Return the (X, Y) coordinate for the center point of the cell that contains the specified text.  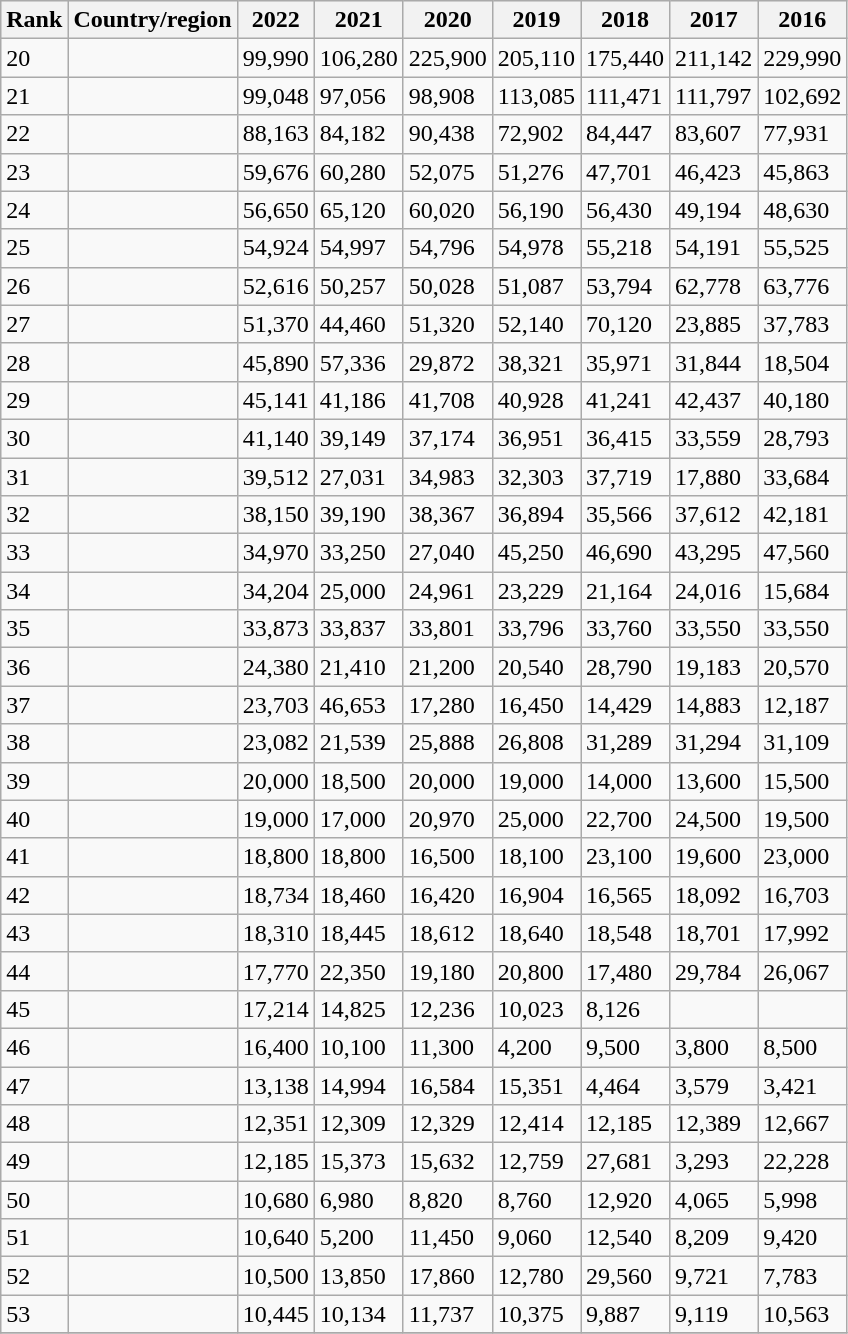
15,632 (448, 1162)
23 (34, 172)
4,065 (714, 1200)
111,471 (624, 96)
28 (34, 362)
25 (34, 248)
31,109 (802, 743)
45 (34, 1009)
9,887 (624, 1314)
12,780 (536, 1276)
37,783 (802, 324)
27,040 (448, 553)
8,820 (448, 1200)
51,370 (276, 324)
8,126 (624, 1009)
63,776 (802, 286)
56,430 (624, 210)
18,092 (714, 895)
12,309 (358, 1124)
33,250 (358, 553)
50,257 (358, 286)
14,825 (358, 1009)
14,883 (714, 705)
46,423 (714, 172)
40,180 (802, 400)
2016 (802, 20)
54,924 (276, 248)
12,236 (448, 1009)
52,616 (276, 286)
22,228 (802, 1162)
9,500 (624, 1047)
20,800 (536, 971)
47,560 (802, 553)
45,141 (276, 400)
45,863 (802, 172)
10,445 (276, 1314)
22,700 (624, 819)
7,783 (802, 1276)
36,415 (624, 438)
99,048 (276, 96)
17,480 (624, 971)
8,209 (714, 1238)
23,229 (536, 591)
55,525 (802, 248)
30 (34, 438)
50,028 (448, 286)
38,367 (448, 515)
20,570 (802, 667)
29,784 (714, 971)
3,579 (714, 1085)
33,684 (802, 477)
50 (34, 1200)
17,880 (714, 477)
12,329 (448, 1124)
8,500 (802, 1047)
3,421 (802, 1085)
18,504 (802, 362)
14,994 (358, 1085)
31,289 (624, 743)
56,650 (276, 210)
38 (34, 743)
19,600 (714, 857)
102,692 (802, 96)
229,990 (802, 58)
59,676 (276, 172)
12,351 (276, 1124)
84,447 (624, 134)
12,187 (802, 705)
9,721 (714, 1276)
57,336 (358, 362)
60,280 (358, 172)
22,350 (358, 971)
113,085 (536, 96)
13,600 (714, 781)
18,100 (536, 857)
33 (34, 553)
21,164 (624, 591)
19,180 (448, 971)
83,607 (714, 134)
23,000 (802, 857)
14,000 (624, 781)
225,900 (448, 58)
37,174 (448, 438)
26 (34, 286)
17,214 (276, 1009)
4,200 (536, 1047)
33,837 (358, 629)
34,983 (448, 477)
41,241 (624, 400)
5,998 (802, 1200)
77,931 (802, 134)
33,559 (714, 438)
17,992 (802, 933)
42,437 (714, 400)
48 (34, 1124)
51 (34, 1238)
47,701 (624, 172)
12,667 (802, 1124)
39,149 (358, 438)
10,100 (358, 1047)
19,183 (714, 667)
15,500 (802, 781)
21,410 (358, 667)
2021 (358, 20)
37,612 (714, 515)
14,429 (624, 705)
106,280 (358, 58)
49 (34, 1162)
31 (34, 477)
23,885 (714, 324)
99,990 (276, 58)
24,961 (448, 591)
26,067 (802, 971)
29,872 (448, 362)
18,500 (358, 781)
8,760 (536, 1200)
17,770 (276, 971)
37 (34, 705)
18,701 (714, 933)
9,420 (802, 1238)
54,796 (448, 248)
15,373 (358, 1162)
3,800 (714, 1047)
11,737 (448, 1314)
29,560 (624, 1276)
34 (34, 591)
23,100 (624, 857)
11,300 (448, 1047)
41,140 (276, 438)
53 (34, 1314)
18,548 (624, 933)
88,163 (276, 134)
52,140 (536, 324)
54,997 (358, 248)
26,808 (536, 743)
42,181 (802, 515)
32,303 (536, 477)
33,801 (448, 629)
5,200 (358, 1238)
25,888 (448, 743)
2020 (448, 20)
24,500 (714, 819)
17,000 (358, 819)
16,703 (802, 895)
39,190 (358, 515)
18,612 (448, 933)
60,020 (448, 210)
24 (34, 210)
10,023 (536, 1009)
16,420 (448, 895)
12,389 (714, 1124)
24,380 (276, 667)
45,890 (276, 362)
15,351 (536, 1085)
27 (34, 324)
2022 (276, 20)
12,759 (536, 1162)
17,280 (448, 705)
28,793 (802, 438)
33,760 (624, 629)
13,850 (358, 1276)
9,119 (714, 1314)
49,194 (714, 210)
98,908 (448, 96)
70,120 (624, 324)
10,640 (276, 1238)
2019 (536, 20)
211,142 (714, 58)
52 (34, 1276)
9,060 (536, 1238)
23,703 (276, 705)
54,191 (714, 248)
27,031 (358, 477)
21 (34, 96)
34,970 (276, 553)
33,796 (536, 629)
23,082 (276, 743)
10,134 (358, 1314)
41 (34, 857)
40 (34, 819)
36 (34, 667)
36,894 (536, 515)
37,719 (624, 477)
10,375 (536, 1314)
111,797 (714, 96)
28,790 (624, 667)
43,295 (714, 553)
31,294 (714, 743)
12,414 (536, 1124)
32 (34, 515)
56,190 (536, 210)
51,087 (536, 286)
48,630 (802, 210)
12,920 (624, 1200)
44,460 (358, 324)
12,540 (624, 1238)
62,778 (714, 286)
54,978 (536, 248)
39,512 (276, 477)
17,860 (448, 1276)
27,681 (624, 1162)
10,500 (276, 1276)
18,460 (358, 895)
11,450 (448, 1238)
72,902 (536, 134)
2017 (714, 20)
36,951 (536, 438)
35 (34, 629)
38,150 (276, 515)
46,653 (358, 705)
24,016 (714, 591)
175,440 (624, 58)
84,182 (358, 134)
21,200 (448, 667)
35,566 (624, 515)
39 (34, 781)
52,075 (448, 172)
21,539 (358, 743)
19,500 (802, 819)
16,500 (448, 857)
3,293 (714, 1162)
53,794 (624, 286)
4,464 (624, 1085)
41,708 (448, 400)
22 (34, 134)
33,873 (276, 629)
51,320 (448, 324)
13,138 (276, 1085)
20,970 (448, 819)
15,684 (802, 591)
16,400 (276, 1047)
41,186 (358, 400)
10,680 (276, 1200)
2018 (624, 20)
45,250 (536, 553)
10,563 (802, 1314)
38,321 (536, 362)
46 (34, 1047)
18,445 (358, 933)
40,928 (536, 400)
18,640 (536, 933)
44 (34, 971)
18,734 (276, 895)
55,218 (624, 248)
34,204 (276, 591)
43 (34, 933)
205,110 (536, 58)
46,690 (624, 553)
65,120 (358, 210)
16,584 (448, 1085)
51,276 (536, 172)
16,565 (624, 895)
20 (34, 58)
47 (34, 1085)
6,980 (358, 1200)
20,540 (536, 667)
Rank (34, 20)
18,310 (276, 933)
97,056 (358, 96)
35,971 (624, 362)
Country/region (152, 20)
29 (34, 400)
16,904 (536, 895)
42 (34, 895)
31,844 (714, 362)
90,438 (448, 134)
16,450 (536, 705)
